Determine the [X, Y] coordinate at the center of the cell enclosing the given text.  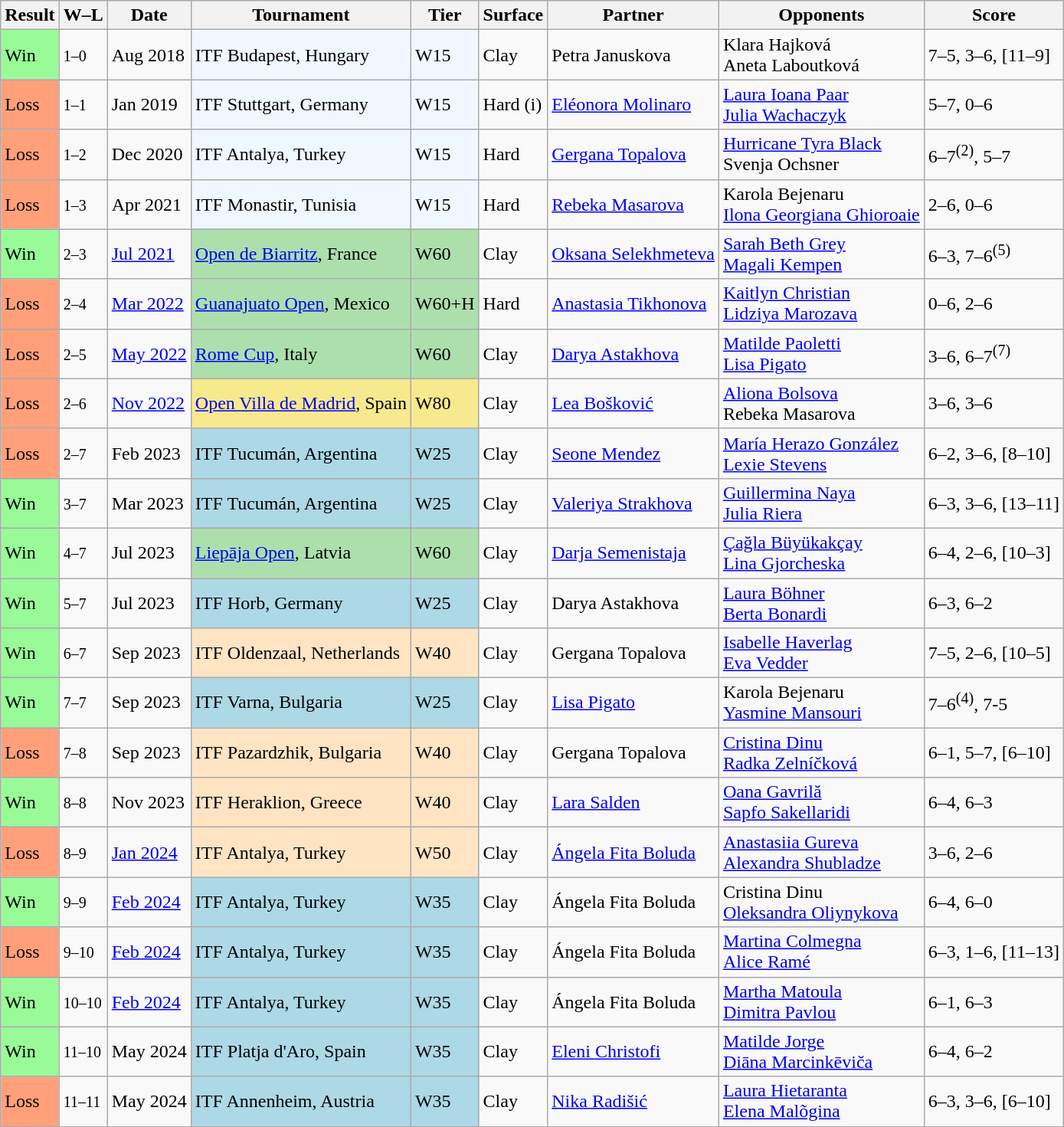
Matilde Jorge Diāna Marcinkēviča [821, 1051]
7–8 [83, 752]
Isabelle Haverlag Eva Vedder [821, 653]
Laura Böhner Berta Bonardi [821, 602]
Open de Biarritz, France [300, 254]
1–3 [83, 204]
Guanajuato Open, Mexico [300, 303]
7–6(4), 7-5 [994, 703]
W60+H [444, 303]
9–9 [83, 903]
Nov 2022 [149, 403]
Martina Colmegna Alice Ramé [821, 952]
Tournament [300, 15]
Jan 2024 [149, 852]
Guillermina Naya Julia Riera [821, 503]
Anastasiia Gureva Alexandra Shubladze [821, 852]
3–6, 6–7(7) [994, 354]
Jul 2021 [149, 254]
W50 [444, 852]
7–5, 2–6, [10–5] [994, 653]
3–6, 3–6 [994, 403]
Lara Salden [633, 803]
6–3, 6–2 [994, 602]
Partner [633, 15]
2–7 [83, 454]
11–11 [83, 1102]
May 2022 [149, 354]
Mar 2022 [149, 303]
7–5, 3–6, [11–9] [994, 55]
2–6 [83, 403]
Matilde Paoletti Lisa Pigato [821, 354]
5–7, 0–6 [994, 104]
0–6, 2–6 [994, 303]
6–2, 3–6, [8–10] [994, 454]
1–0 [83, 55]
Petra Januskova [633, 55]
ITF Oldenzaal, Netherlands [300, 653]
Aug 2018 [149, 55]
Jan 2019 [149, 104]
9–10 [83, 952]
6–3, 1–6, [11–13] [994, 952]
ITF Horb, Germany [300, 602]
Karola Bejenaru Yasmine Mansouri [821, 703]
W80 [444, 403]
Aliona Bolsova Rebeka Masarova [821, 403]
Result [30, 15]
Nov 2023 [149, 803]
Martha Matoula Dimitra Pavlou [821, 1002]
ITF Annenheim, Austria [300, 1102]
Nika Radišić [633, 1102]
7–7 [83, 703]
Score [994, 15]
2–4 [83, 303]
Lea Bošković [633, 403]
6–4, 6–0 [994, 903]
ITF Stuttgart, Germany [300, 104]
3–7 [83, 503]
Mar 2023 [149, 503]
Rebeka Masarova [633, 204]
2–3 [83, 254]
Opponents [821, 15]
4–7 [83, 553]
10–10 [83, 1002]
6–4, 6–3 [994, 803]
Eléonora Molinaro [633, 104]
6–3, 3–6, [6–10] [994, 1102]
Open Villa de Madrid, Spain [300, 403]
Surface [513, 15]
6–1, 5–7, [6–10] [994, 752]
Cristina Dinu Oleksandra Oliynykova [821, 903]
Laura Hietaranta Elena Malõgina [821, 1102]
2–5 [83, 354]
Hard (i) [513, 104]
2–6, 0–6 [994, 204]
Anastasia Tikhonova [633, 303]
Eleni Christofi [633, 1051]
Hurricane Tyra Black Svenja Ochsner [821, 155]
María Herazo González Lexie Stevens [821, 454]
1–2 [83, 155]
W–L [83, 15]
Rome Cup, Italy [300, 354]
Cristina Dinu Radka Zelníčková [821, 752]
6–7(2), 5–7 [994, 155]
6–4, 6–2 [994, 1051]
ITF Varna, Bulgaria [300, 703]
Dec 2020 [149, 155]
1–1 [83, 104]
3–6, 2–6 [994, 852]
6–7 [83, 653]
5–7 [83, 602]
Karola Bejenaru Ilona Georgiana Ghioroaie [821, 204]
Seone Mendez [633, 454]
Darja Semenistaja [633, 553]
Oana Gavrilă Sapfo Sakellaridi [821, 803]
Kaitlyn Christian Lidziya Marozava [821, 303]
6–3, 3–6, [13–11] [994, 503]
6–3, 7–6(5) [994, 254]
Tier [444, 15]
Klara Hajková Aneta Laboutková [821, 55]
8–9 [83, 852]
Feb 2023 [149, 454]
6–4, 2–6, [10–3] [994, 553]
Valeriya Strakhova [633, 503]
Laura Ioana Paar Julia Wachaczyk [821, 104]
11–10 [83, 1051]
ITF Heraklion, Greece [300, 803]
Liepāja Open, Latvia [300, 553]
ITF Budapest, Hungary [300, 55]
Sarah Beth Grey Magali Kempen [821, 254]
6–1, 6–3 [994, 1002]
ITF Pazardzhik, Bulgaria [300, 752]
Oksana Selekhmeteva [633, 254]
Date [149, 15]
Çağla Büyükakçay Lina Gjorcheska [821, 553]
Lisa Pigato [633, 703]
Apr 2021 [149, 204]
8–8 [83, 803]
ITF Monastir, Tunisia [300, 204]
ITF Platja d'Aro, Spain [300, 1051]
